Locate the cell with the specified text and output its (x, y) center coordinate. 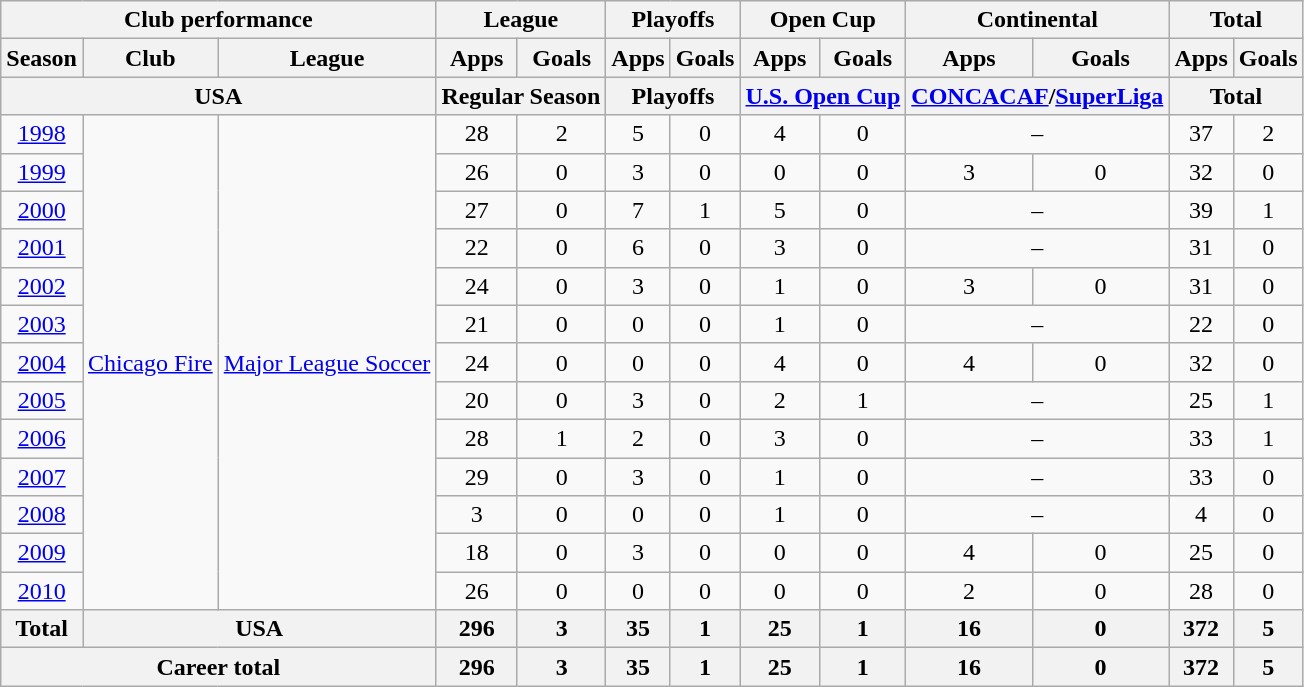
Career total (218, 667)
2005 (42, 400)
Regular Season (521, 96)
2010 (42, 591)
1998 (42, 134)
2006 (42, 438)
1999 (42, 172)
Major League Soccer (327, 362)
2002 (42, 286)
21 (477, 324)
37 (1201, 134)
20 (477, 400)
39 (1201, 210)
27 (477, 210)
Club (150, 58)
2007 (42, 477)
2004 (42, 362)
18 (477, 553)
7 (638, 210)
2003 (42, 324)
2001 (42, 248)
2000 (42, 210)
29 (477, 477)
CONCACAF/SuperLiga (1038, 96)
6 (638, 248)
Season (42, 58)
2008 (42, 515)
Open Cup (823, 20)
U.S. Open Cup (823, 96)
2009 (42, 553)
Continental (1038, 20)
Club performance (218, 20)
Chicago Fire (150, 362)
